Identify which cell holds the provided text, then report its (x, y) central coordinate. 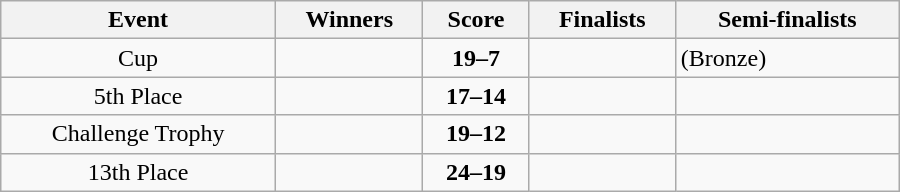
Event (138, 20)
Challenge Trophy (138, 134)
19–7 (476, 58)
Score (476, 20)
17–14 (476, 96)
(Bronze) (787, 58)
Finalists (602, 20)
5th Place (138, 96)
19–12 (476, 134)
Semi-finalists (787, 20)
Winners (348, 20)
Cup (138, 58)
13th Place (138, 172)
24–19 (476, 172)
